Locate the cell with the specified text and output its (X, Y) center coordinate. 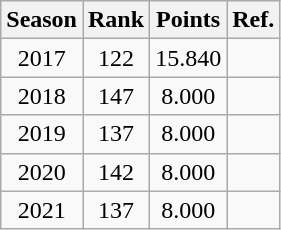
2018 (42, 96)
147 (116, 96)
Points (188, 20)
2017 (42, 58)
2019 (42, 134)
Season (42, 20)
Ref. (254, 20)
15.840 (188, 58)
2020 (42, 172)
Rank (116, 20)
122 (116, 58)
2021 (42, 210)
142 (116, 172)
